Capture the cell that displays the provided text and extract its (x, y) central coordinate. 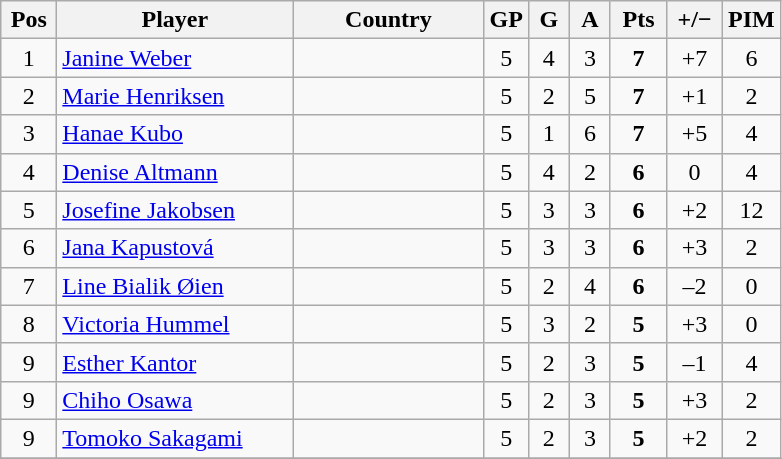
G (548, 20)
Pts (638, 20)
A (590, 20)
GP (506, 20)
+1 (695, 96)
Josefine Jakobsen (175, 210)
+5 (695, 134)
Denise Altmann (175, 172)
PIM (752, 20)
Victoria Hummel (175, 324)
Jana Kapustová (175, 248)
Marie Henriksen (175, 96)
Chiho Osawa (175, 400)
Pos (29, 20)
Country (388, 20)
Esther Kantor (175, 362)
+/− (695, 20)
8 (29, 324)
Janine Weber (175, 58)
12 (752, 210)
Line Bialik Øien (175, 286)
+7 (695, 58)
Tomoko Sakagami (175, 438)
–1 (695, 362)
–2 (695, 286)
Hanae Kubo (175, 134)
Player (175, 20)
